Identify which cell holds the provided text, then report its [x, y] central coordinate. 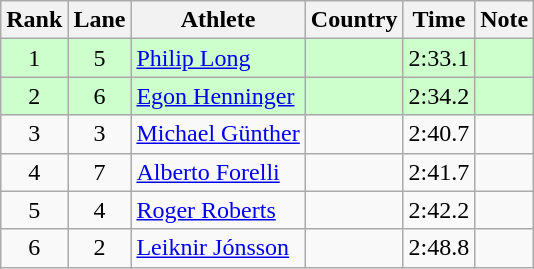
Roger Roberts [218, 210]
Egon Henninger [218, 96]
Michael Günther [218, 134]
Rank [34, 20]
Leiknir Jónsson [218, 248]
2:41.7 [439, 172]
7 [100, 172]
2:42.2 [439, 210]
2:34.2 [439, 96]
1 [34, 58]
Note [504, 20]
Athlete [218, 20]
Alberto Forelli [218, 172]
Country [354, 20]
2:40.7 [439, 134]
Philip Long [218, 58]
Time [439, 20]
2:33.1 [439, 58]
2:48.8 [439, 248]
Lane [100, 20]
